Pinpoint the cell where the given text exists, returning its (x, y) midpoint coordinate. 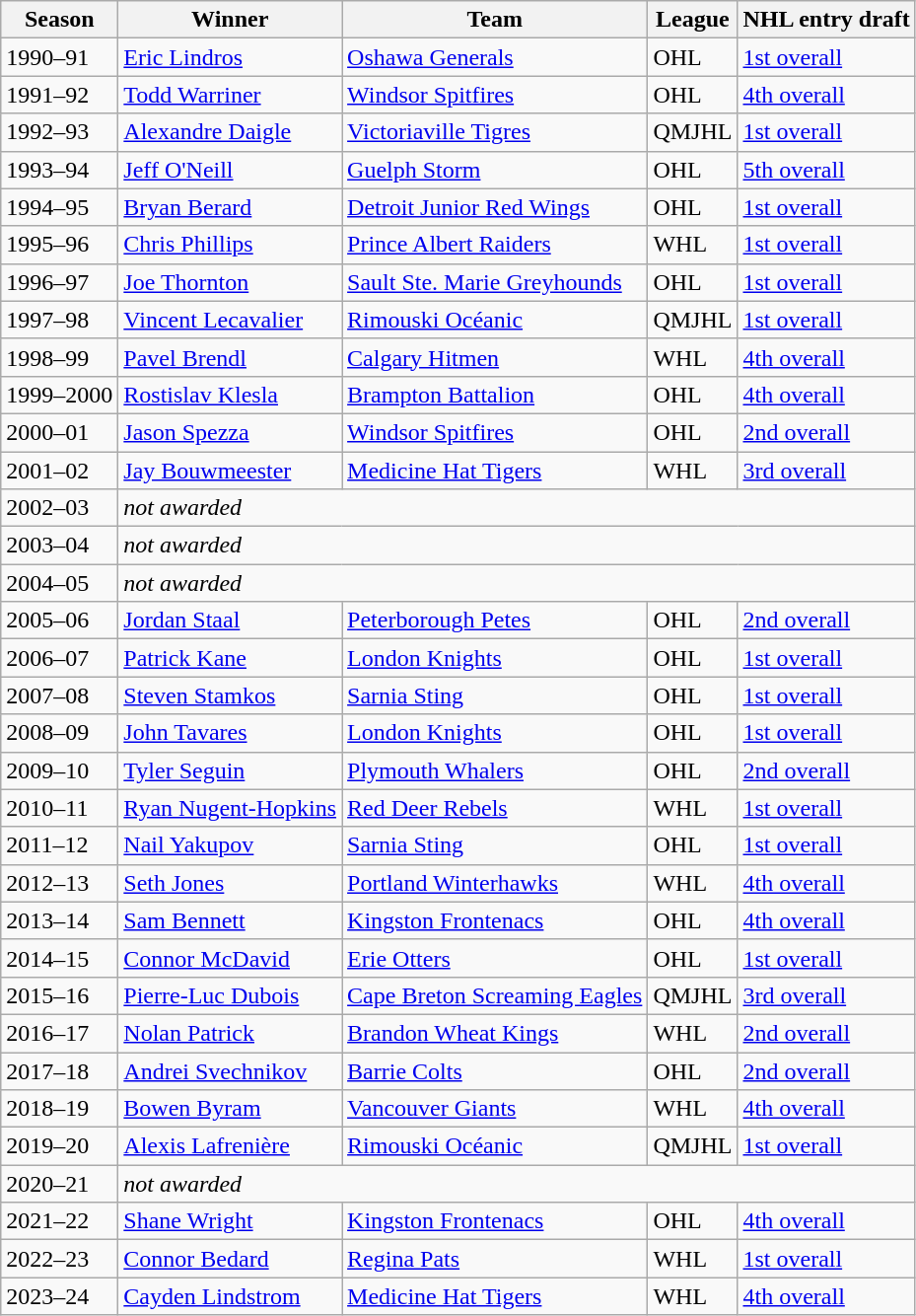
1998–99 (59, 357)
Ryan Nugent-Hopkins (231, 808)
Red Deer Rebels (495, 808)
Jordan Staal (231, 621)
1994–95 (59, 207)
2000–01 (59, 432)
2007–08 (59, 695)
2010–11 (59, 808)
Sam Bennett (231, 920)
Vancouver Giants (495, 1109)
Cape Breton Screaming Eagles (495, 995)
Jason Spezza (231, 432)
2001–02 (59, 471)
Peterborough Petes (495, 621)
Pierre-Luc Dubois (231, 995)
Todd Warriner (231, 95)
2003–04 (59, 546)
Brandon Wheat Kings (495, 1033)
Prince Albert Raiders (495, 245)
Tyler Seguin (231, 770)
1999–2000 (59, 395)
Pavel Brendl (231, 357)
1991–92 (59, 95)
Oshawa Generals (495, 57)
Steven Stamkos (231, 695)
Chris Phillips (231, 245)
Winner (231, 20)
2014–15 (59, 958)
Team (495, 20)
5th overall (826, 170)
Alexis Lafrenière (231, 1146)
League (692, 20)
Eric Lindros (231, 57)
2006–07 (59, 658)
John Tavares (231, 733)
2008–09 (59, 733)
Seth Jones (231, 883)
2020–21 (59, 1184)
Connor McDavid (231, 958)
Nail Yakupov (231, 845)
2015–16 (59, 995)
2023–24 (59, 1296)
2002–03 (59, 508)
2012–13 (59, 883)
2019–20 (59, 1146)
1990–91 (59, 57)
Shane Wright (231, 1221)
Erie Otters (495, 958)
Cayden Lindstrom (231, 1296)
Calgary Hitmen (495, 357)
2021–22 (59, 1221)
Plymouth Whalers (495, 770)
Vincent Lecavalier (231, 320)
Connor Bedard (231, 1259)
1992–93 (59, 132)
Portland Winterhawks (495, 883)
Barrie Colts (495, 1070)
2004–05 (59, 583)
Patrick Kane (231, 658)
Guelph Storm (495, 170)
Nolan Patrick (231, 1033)
Bryan Berard (231, 207)
Andrei Svechnikov (231, 1070)
2005–06 (59, 621)
1993–94 (59, 170)
Jay Bouwmeester (231, 471)
Detroit Junior Red Wings (495, 207)
2011–12 (59, 845)
2016–17 (59, 1033)
Regina Pats (495, 1259)
2013–14 (59, 920)
2017–18 (59, 1070)
Rostislav Klesla (231, 395)
1995–96 (59, 245)
2009–10 (59, 770)
Sault Ste. Marie Greyhounds (495, 282)
NHL entry draft (826, 20)
Brampton Battalion (495, 395)
2022–23 (59, 1259)
Bowen Byram (231, 1109)
Jeff O'Neill (231, 170)
2018–19 (59, 1109)
1997–98 (59, 320)
Alexandre Daigle (231, 132)
1996–97 (59, 282)
Season (59, 20)
Victoriaville Tigres (495, 132)
Joe Thornton (231, 282)
